Scan for the cell matching the given text and deliver its (x, y) coordinate at center. 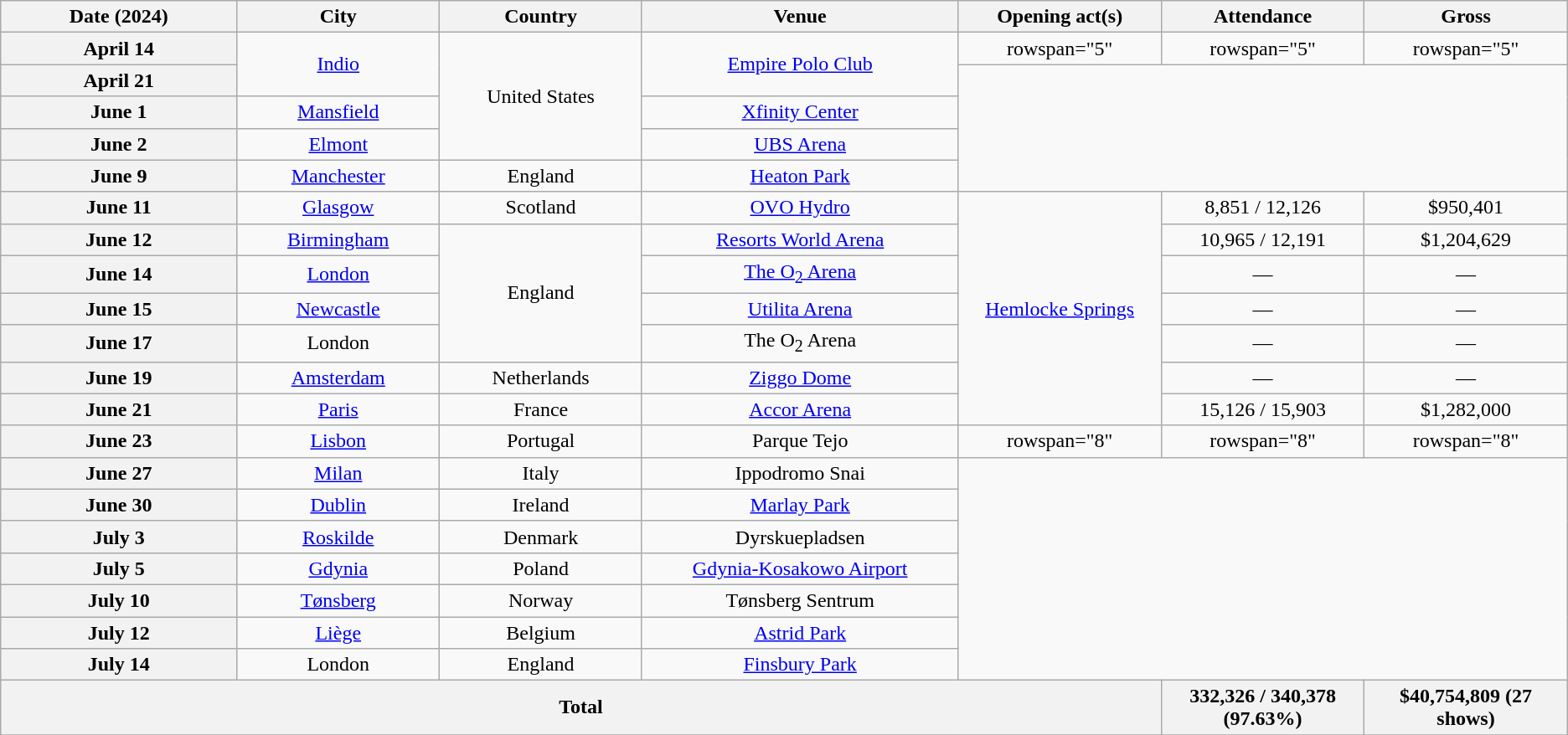
Paris (338, 409)
Empire Polo Club (800, 64)
June 27 (119, 473)
June 15 (119, 309)
Netherlands (541, 378)
Opening act(s) (1060, 17)
June 2 (119, 144)
Parque Tejo (800, 441)
June 19 (119, 378)
Glasgow (338, 208)
April 14 (119, 49)
July 10 (119, 600)
Italy (541, 473)
Date (2024) (119, 17)
$1,204,629 (1466, 239)
Amsterdam (338, 378)
Elmont (338, 144)
Hemlocke Springs (1060, 308)
Dyrskuepladsen (800, 537)
April 21 (119, 80)
June 11 (119, 208)
10,965 / 12,191 (1262, 239)
UBS Arena (800, 144)
Mansfield (338, 112)
Tønsberg Sentrum (800, 600)
Attendance (1262, 17)
Portugal (541, 441)
France (541, 409)
July 5 (119, 568)
June 12 (119, 239)
Ireland (541, 505)
Dublin (338, 505)
Country (541, 17)
Gdynia (338, 568)
July 3 (119, 537)
United States (541, 96)
June 17 (119, 343)
Accor Arena (800, 409)
June 23 (119, 441)
Ziggo Dome (800, 378)
Ippodromo Snai (800, 473)
15,126 / 15,903 (1262, 409)
City (338, 17)
OVO Hydro (800, 208)
$1,282,000 (1466, 409)
June 21 (119, 409)
June 1 (119, 112)
Norway (541, 600)
Newcastle (338, 309)
Liège (338, 632)
Belgium (541, 632)
Gdynia-Kosakowo Airport (800, 568)
Lisbon (338, 441)
Poland (541, 568)
Milan (338, 473)
Roskilde (338, 537)
Utilita Arena (800, 309)
June 30 (119, 505)
Birmingham (338, 239)
332,326 / 340,378 (97.63%) (1262, 708)
Indio (338, 64)
Marlay Park (800, 505)
Venue (800, 17)
June 14 (119, 274)
Denmark (541, 537)
July 12 (119, 632)
Resorts World Arena (800, 239)
Total (581, 708)
July 14 (119, 665)
Gross (1466, 17)
Finsbury Park (800, 665)
$950,401 (1466, 208)
Tønsberg (338, 600)
Manchester (338, 176)
Xfinity Center (800, 112)
Astrid Park (800, 632)
$40,754,809 (27 shows) (1466, 708)
Scotland (541, 208)
June 9 (119, 176)
8,851 / 12,126 (1262, 208)
Heaton Park (800, 176)
